Return the [X, Y] coordinate for the center point of the cell that contains the specified text.  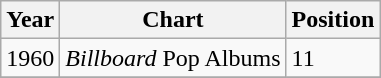
Billboard Pop Albums [173, 58]
11 [333, 58]
1960 [30, 58]
Year [30, 20]
Position [333, 20]
Chart [173, 20]
